For the text-containing cell, return its midpoint in (x, y) coordinate format. 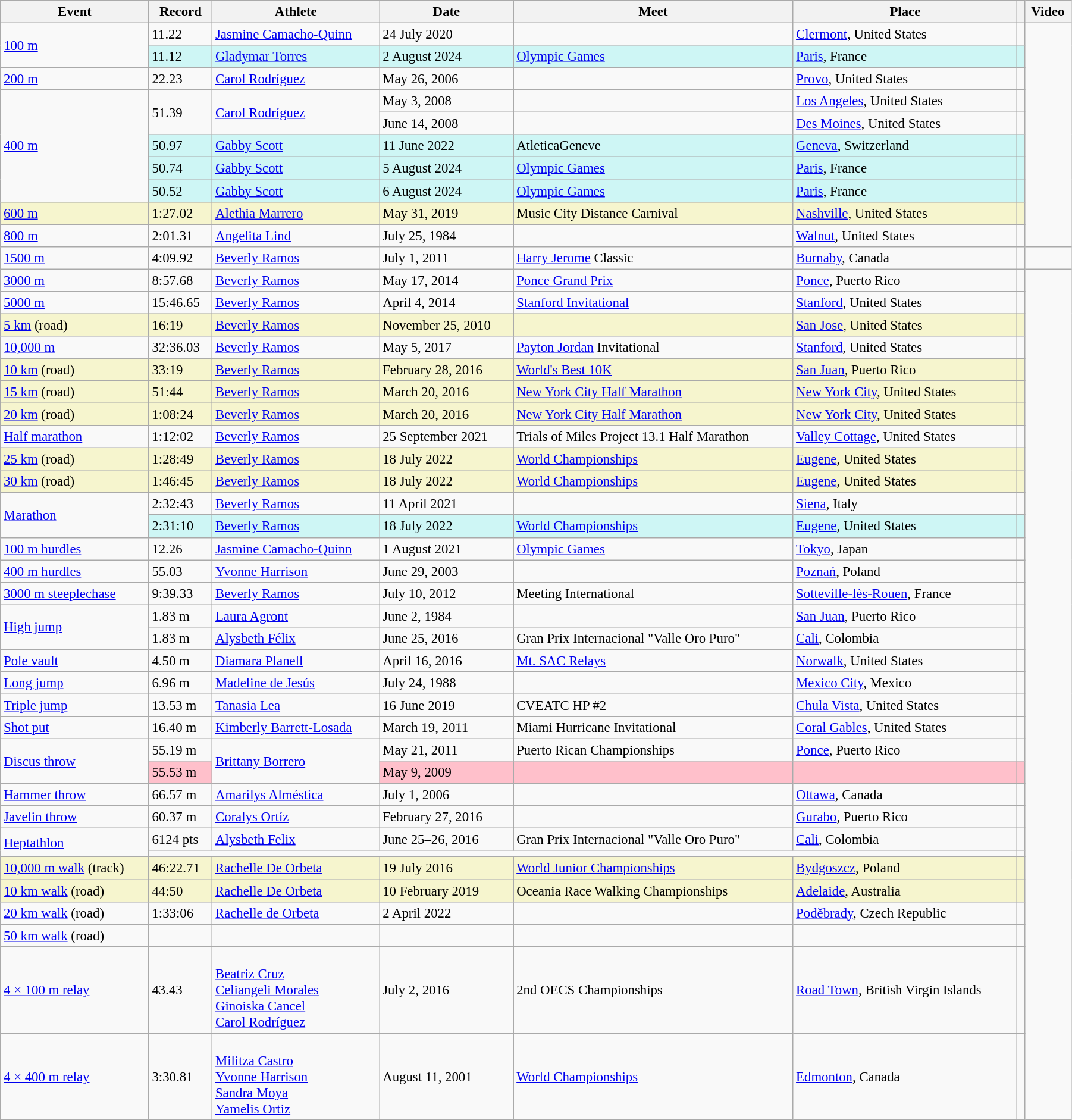
Bydgoszcz, Poland (905, 868)
Des Moines, United States (905, 124)
June 25, 2016 (446, 639)
Laura Agront (296, 616)
April 4, 2014 (446, 303)
Coral Gables, United States (905, 728)
July 1, 2011 (446, 258)
10,000 m walk (track) (75, 868)
800 m (75, 236)
6 August 2024 (446, 191)
Ponce Grand Prix (653, 280)
24 July 2020 (446, 35)
Geneva, Switzerland (905, 146)
Coralys Ortíz (296, 817)
July 10, 2012 (446, 593)
50 km walk (road) (75, 936)
50.74 (180, 168)
3:30.81 (180, 1077)
June 2, 1984 (446, 616)
Record (180, 12)
25 km (road) (75, 459)
15 km (road) (75, 392)
Angelita Lind (296, 236)
Gurabo, Puerto Rico (905, 817)
4.50 m (180, 661)
June 14, 2008 (446, 124)
July 2, 2016 (446, 990)
May 5, 2017 (446, 348)
February 28, 2016 (446, 370)
50.52 (180, 191)
55.03 (180, 571)
11.12 (180, 57)
Poznań, Poland (905, 571)
Payton Jordan Invitational (653, 348)
Burnaby, Canada (905, 258)
May 21, 2011 (446, 750)
10,000 m (75, 348)
22.23 (180, 79)
Oceania Race Walking Championships (653, 891)
Alysbeth Félix (296, 639)
16.40 m (180, 728)
Pole vault (75, 661)
Poděbrady, Czech Republic (905, 913)
May 3, 2008 (446, 101)
Nashville, United States (905, 213)
Video (1048, 12)
1:08:24 (180, 415)
May 17, 2014 (446, 280)
June 29, 2003 (446, 571)
CVEATC HP #2 (653, 705)
100 m hurdles (75, 549)
Edmonton, Canada (905, 1077)
June 25–26, 2016 (446, 840)
46:22.71 (180, 868)
51.39 (180, 112)
2 August 2024 (446, 57)
May 26, 2006 (446, 79)
6124 pts (180, 840)
July 1, 2006 (446, 795)
50.97 (180, 146)
5 km (road) (75, 325)
10 km (road) (75, 370)
1:46:45 (180, 481)
Walnut, United States (905, 236)
1:27.02 (180, 213)
April 16, 2016 (446, 661)
Yvonne Harrison (296, 571)
51:44 (180, 392)
Trials of Miles Project 13.1 Half Marathon (653, 437)
Tokyo, Japan (905, 549)
33:19 (180, 370)
Marathon (75, 515)
Siena, Italy (905, 504)
43.43 (180, 990)
2:31:10 (180, 527)
Adelaide, Australia (905, 891)
Brittany Borrero (296, 762)
World's Best 10K (653, 370)
Provo, United States (905, 79)
Event (75, 12)
6.96 m (180, 683)
May 9, 2009 (446, 772)
11 April 2021 (446, 504)
13.53 m (180, 705)
Puerto Rican Championships (653, 750)
Athlete (296, 12)
2 April 2022 (446, 913)
Music City Distance Carnival (653, 213)
Chula Vista, United States (905, 705)
1 August 2021 (446, 549)
Meet (653, 12)
High jump (75, 627)
Tanasia Lea (296, 705)
Half marathon (75, 437)
11.22 (180, 35)
100 m (75, 45)
Miami Hurricane Invitational (653, 728)
Beatriz CruzCeliangeli MoralesGinoiska CancelCarol Rodríguez (296, 990)
July 24, 1988 (446, 683)
19 July 2016 (446, 868)
5 August 2024 (446, 168)
November 25, 2010 (446, 325)
World Junior Championships (653, 868)
Diamara Planell (296, 661)
32:36.03 (180, 348)
Harry Jerome Classic (653, 258)
2:32:43 (180, 504)
1:33:06 (180, 913)
Shot put (75, 728)
Date (446, 12)
Javelin throw (75, 817)
400 m (75, 146)
66.57 m (180, 795)
Sotteville-lès-Rouen, France (905, 593)
25 September 2021 (446, 437)
16:19 (180, 325)
15:46.65 (180, 303)
55.53 m (180, 772)
200 m (75, 79)
Madeline de Jesús (296, 683)
30 km (road) (75, 481)
Discus throw (75, 762)
Alysbeth Felix (296, 840)
February 27, 2016 (446, 817)
20 km walk (road) (75, 913)
Heptathlon (75, 843)
Meeting International (653, 593)
Gladymar Torres (296, 57)
12.26 (180, 549)
44:50 (180, 891)
10 km walk (road) (75, 891)
May 31, 2019 (446, 213)
AtleticaGeneve (653, 146)
Militza CastroYvonne HarrisonSandra MoyaYamelis Ortiz (296, 1077)
March 19, 2011 (446, 728)
August 11, 2001 (446, 1077)
9:39.33 (180, 593)
Amarilys Alméstica (296, 795)
Kimberly Barrett-Losada (296, 728)
20 km (road) (75, 415)
1:28:49 (180, 459)
3000 m steeplechase (75, 593)
Long jump (75, 683)
Ottawa, Canada (905, 795)
11 June 2022 (446, 146)
600 m (75, 213)
60.37 m (180, 817)
San Jose, United States (905, 325)
Norwalk, United States (905, 661)
Rachelle de Orbeta (296, 913)
2nd OECS Championships (653, 990)
Valley Cottage, United States (905, 437)
4:09.92 (180, 258)
Mt. SAC Relays (653, 661)
3000 m (75, 280)
55.19 m (180, 750)
2:01.31 (180, 236)
8:57.68 (180, 280)
Los Angeles, United States (905, 101)
5000 m (75, 303)
Alethia Marrero (296, 213)
4 × 400 m relay (75, 1077)
Triple jump (75, 705)
1500 m (75, 258)
400 m hurdles (75, 571)
Road Town, British Virgin Islands (905, 990)
Stanford Invitational (653, 303)
Place (905, 12)
Mexico City, Mexico (905, 683)
July 25, 1984 (446, 236)
4 × 100 m relay (75, 990)
10 February 2019 (446, 891)
Clermont, United States (905, 35)
Hammer throw (75, 795)
1:12:02 (180, 437)
16 June 2019 (446, 705)
